Scan for the cell matching the given text and deliver its (X, Y) coordinate at center. 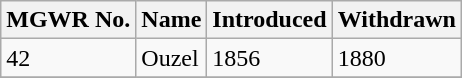
MGWR No. (68, 20)
1856 (270, 58)
Withdrawn (396, 20)
42 (68, 58)
Name (172, 20)
Ouzel (172, 58)
Introduced (270, 20)
1880 (396, 58)
